Determine the [x, y] coordinate at the center of the cell enclosing the given text.  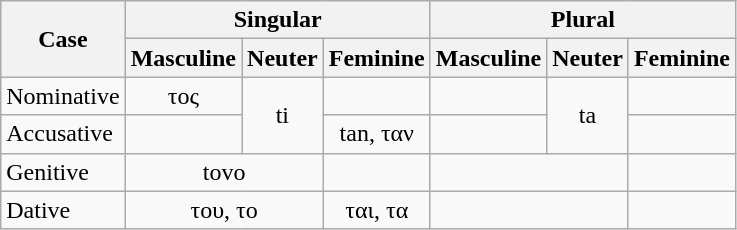
ται, τα [376, 210]
Accusative [63, 134]
Singular [278, 20]
Dative [63, 210]
ta [588, 115]
ti [283, 115]
του, το [224, 210]
Plural [582, 20]
Case [63, 39]
τος [183, 96]
Nominative [63, 96]
tovo [224, 172]
Genitive [63, 172]
tan, ταν [376, 134]
